Extract the (X, Y) coordinate from the center of the cell holding the provided text.  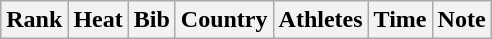
Time (400, 20)
Bib (152, 20)
Country (224, 20)
Rank (34, 20)
Note (462, 20)
Heat (98, 20)
Athletes (320, 20)
